Extract the [x, y] coordinate from the center of the cell holding the provided text.  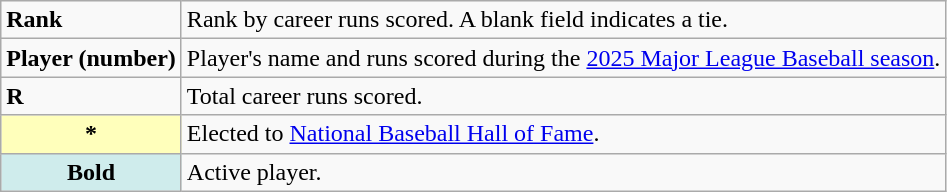
Total career runs scored. [564, 96]
Active player. [564, 172]
Player (number) [92, 58]
Elected to National Baseball Hall of Fame. [564, 134]
Player's name and runs scored during the 2025 Major League Baseball season. [564, 58]
Rank [92, 20]
Rank by career runs scored. A blank field indicates a tie. [564, 20]
Bold [92, 172]
* [92, 134]
R [92, 96]
